Scan for the cell matching the given text and deliver its [X, Y] coordinate at center. 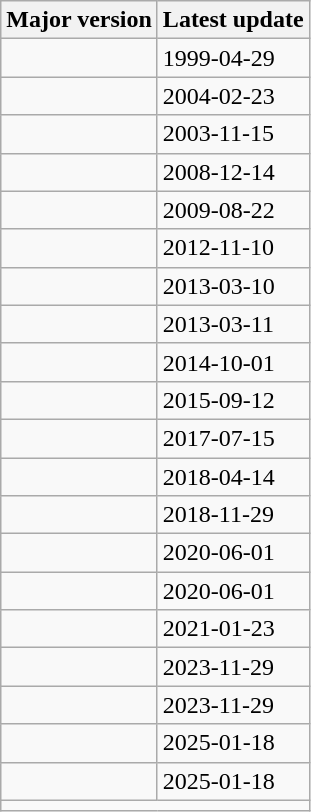
2017-07-15 [233, 438]
2003-11-15 [233, 134]
2013-03-10 [233, 286]
2004-02-23 [233, 96]
1999-04-29 [233, 58]
2021-01-23 [233, 629]
2012-11-10 [233, 248]
2015-09-12 [233, 400]
Latest update [233, 20]
2009-08-22 [233, 210]
2008-12-14 [233, 172]
2013-03-11 [233, 324]
2018-11-29 [233, 515]
2014-10-01 [233, 362]
Major version [80, 20]
2018-04-14 [233, 477]
